Provide the [X, Y] coordinate of the cell's center where the given text is located.  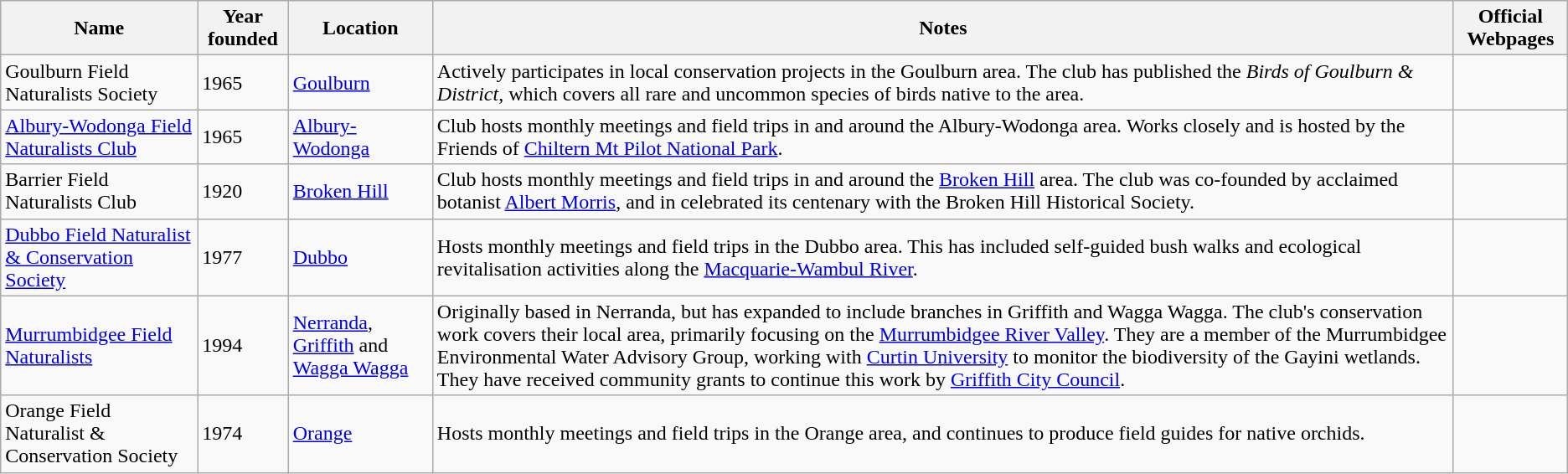
Official Webpages [1510, 28]
Albury-Wodonga Field Naturalists Club [99, 137]
1920 [243, 191]
Name [99, 28]
Murrumbidgee Field Naturalists [99, 345]
Orange Field Naturalist & Conservation Society [99, 434]
1977 [243, 257]
Location [360, 28]
Goulburn [360, 82]
Broken Hill [360, 191]
Year founded [243, 28]
Nerranda, Griffith and Wagga Wagga [360, 345]
Hosts monthly meetings and field trips in the Orange area, and continues to produce field guides for native orchids. [943, 434]
Orange [360, 434]
1974 [243, 434]
Dubbo Field Naturalist & Conservation Society [99, 257]
Barrier Field Naturalists Club [99, 191]
Notes [943, 28]
Dubbo [360, 257]
1994 [243, 345]
Albury-Wodonga [360, 137]
Goulburn Field Naturalists Society [99, 82]
